Find where the given text appears and provide that cell's center as (X, Y) coordinate. 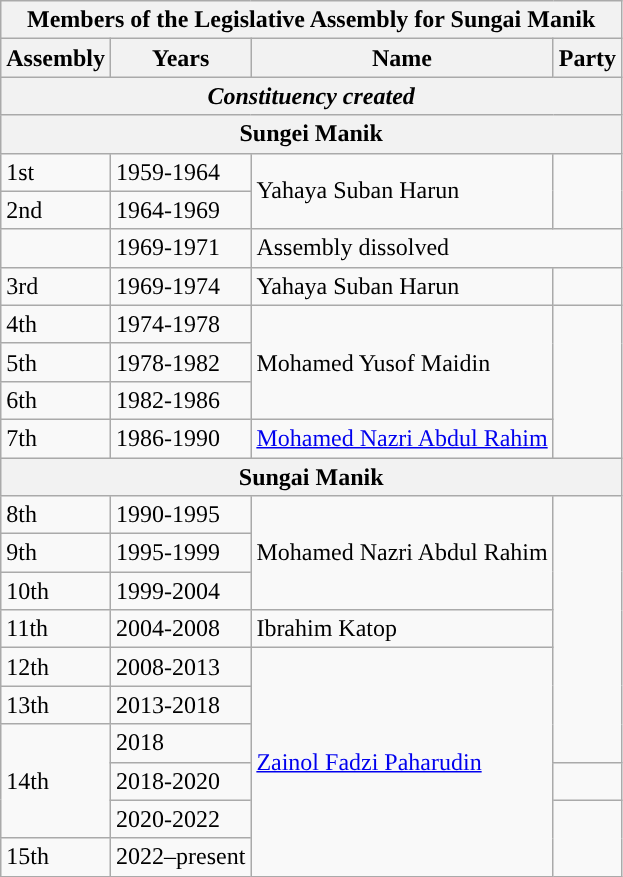
Members of the Legislative Assembly for Sungai Manik (312, 20)
12th (56, 667)
4th (56, 324)
Zainol Fadzi Paharudin (402, 762)
Assembly dissolved (436, 248)
Mohamed Yusof Maidin (402, 362)
10th (56, 591)
1995-1999 (180, 553)
Constituency created (312, 96)
1959-1964 (180, 172)
1982-1986 (180, 400)
8th (56, 515)
6th (56, 400)
2020-2022 (180, 819)
14th (56, 781)
Name (402, 58)
2008-2013 (180, 667)
1978-1982 (180, 362)
9th (56, 553)
1969-1971 (180, 248)
3rd (56, 286)
2018-2020 (180, 781)
15th (56, 857)
Sungai Manik (312, 477)
2018 (180, 743)
1964-1969 (180, 210)
13th (56, 705)
Assembly (56, 58)
7th (56, 438)
1974-1978 (180, 324)
5th (56, 362)
Ibrahim Katop (402, 629)
1999-2004 (180, 591)
Party (587, 58)
2nd (56, 210)
1st (56, 172)
2004-2008 (180, 629)
Sungei Manik (312, 134)
1990-1995 (180, 515)
2013-2018 (180, 705)
2022–present (180, 857)
11th (56, 629)
1969-1974 (180, 286)
Years (180, 58)
1986-1990 (180, 438)
